From the cell containing the given text, extract its center point as [x, y] coordinate. 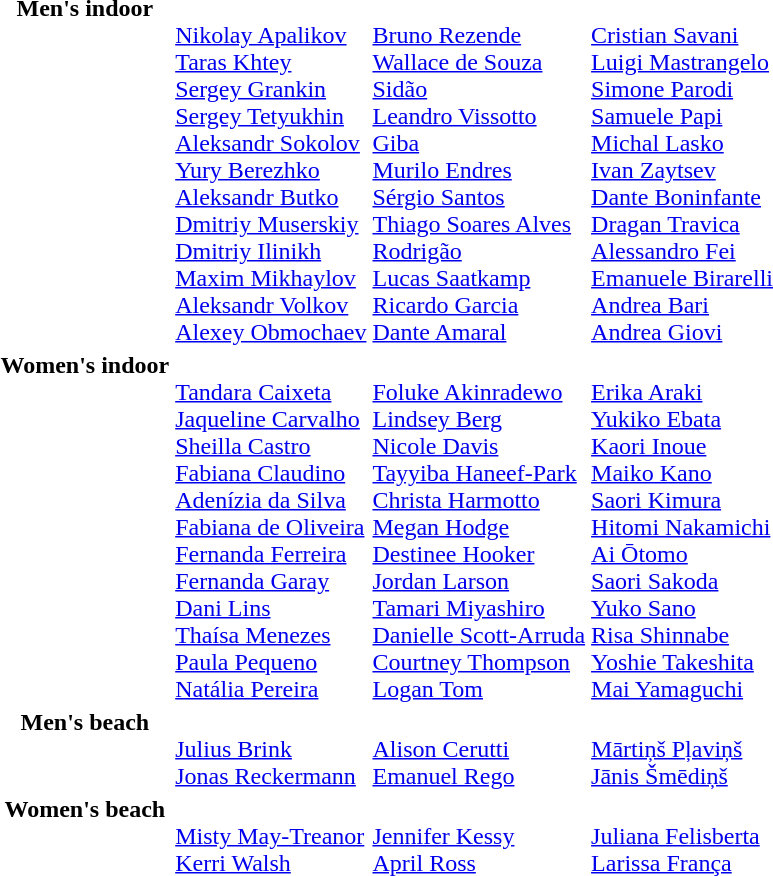
Julius BrinkJonas Reckermann [271, 749]
Alison CeruttiEmanuel Rego [479, 749]
